From the cell containing the given text, extract its center point as (x, y) coordinate. 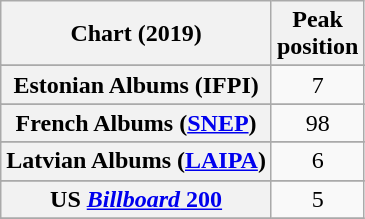
US Billboard 200 (136, 199)
French Albums (SNEP) (136, 123)
Peakposition (317, 34)
7 (317, 85)
Estonian Albums (IFPI) (136, 85)
5 (317, 199)
Latvian Albums (LAIPA) (136, 161)
Chart (2019) (136, 34)
98 (317, 123)
6 (317, 161)
